Pinpoint the cell where the given text exists, returning its [X, Y] midpoint coordinate. 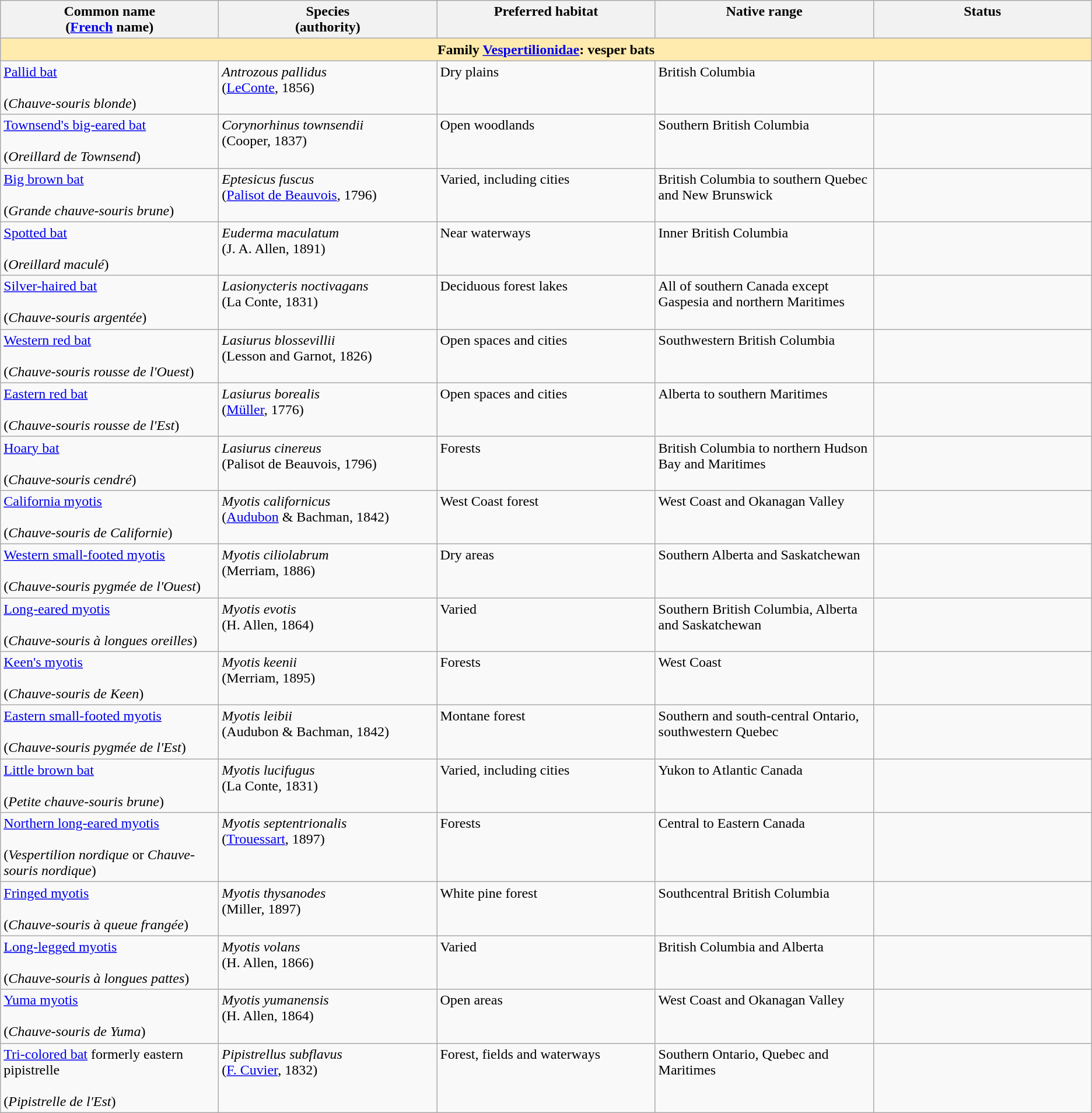
Myotis ciliolabrum(Merriam, 1886) [328, 570]
Common name(French name) [110, 20]
Southwestern British Columbia [764, 356]
Corynorhinus townsendii(Cooper, 1837) [328, 141]
Pallid bat(Chauve-souris blonde) [110, 87]
Southern British Columbia, Alberta and Saskatchewan [764, 624]
All of southern Canada except Gaspesia and northern Maritimes [764, 302]
Silver-haired bat(Chauve-souris argentée) [110, 302]
Species(authority) [328, 20]
Forest, fields and waterways [546, 1078]
Fringed myotis (Chauve-souris à queue frangée) [110, 909]
Keen's myotis (Chauve-souris de Keen) [110, 678]
Myotis septentrionalis(Trouessart, 1897) [328, 847]
Townsend's big-eared bat(Oreillard de Townsend) [110, 141]
Southern Alberta and Saskatchewan [764, 570]
Little brown bat(Petite chauve-souris brune) [110, 786]
Pipistrellus subflavus(F. Cuvier, 1832) [328, 1078]
Antrozous pallidus(LeConte, 1856) [328, 87]
Myotis volans(H. Allen, 1866) [328, 963]
Near waterways [546, 249]
Dry areas [546, 570]
Lasiurus cinereus(Palisot de Beauvois, 1796) [328, 463]
Myotis thysanodes(Miller, 1897) [328, 909]
Southern and south-central Ontario, southwestern Quebec [764, 732]
Eastern small-footed myotis (Chauve-souris pygmée de l'Est) [110, 732]
Spotted bat (Oreillard maculé) [110, 249]
Myotis lucifugus(La Conte, 1831) [328, 786]
Southcentral British Columbia [764, 909]
West Coast [764, 678]
Deciduous forest lakes [546, 302]
Euderma maculatum(J. A. Allen, 1891) [328, 249]
Long-legged myotis(Chauve-souris à longues pattes) [110, 963]
Southern Ontario, Quebec and Maritimes [764, 1078]
Myotis leibii(Audubon & Bachman, 1842) [328, 732]
Native range [764, 20]
Montane forest [546, 732]
Western small-footed myotis (Chauve-souris pygmée de l'Ouest) [110, 570]
Open areas [546, 1016]
Lasiurus blossevillii(Lesson and Garnot, 1826) [328, 356]
Central to Eastern Canada [764, 847]
Yuma myotis (Chauve-souris de Yuma) [110, 1016]
Family Vespertilionidae: vesper bats [546, 50]
Hoary bat(Chauve-souris cendré) [110, 463]
Alberta to southern Maritimes [764, 409]
Western red bat (Chauve-souris rousse de l'Ouest) [110, 356]
British Columbia to northern Hudson Bay and Maritimes [764, 463]
British Columbia and Alberta [764, 963]
Status [982, 20]
Big brown bat (Grande chauve-souris brune) [110, 195]
Yukon to Atlantic Canada [764, 786]
White pine forest [546, 909]
Myotis californicus(Audubon & Bachman, 1842) [328, 517]
West Coast forest [546, 517]
British Columbia [764, 87]
Lasiurus borealis(Müller, 1776) [328, 409]
Northern long-eared myotis(Vespertilion nordique or Chauve-souris nordique) [110, 847]
Long-eared myotis (Chauve-souris à longues oreilles) [110, 624]
Tri-colored bat formerly eastern pipistrelle (Pipistrelle de l'Est) [110, 1078]
Eastern red bat(Chauve-souris rousse de l'Est) [110, 409]
Myotis yumanensis(H. Allen, 1864) [328, 1016]
Open woodlands [546, 141]
Dry plains [546, 87]
Myotis evotis(H. Allen, 1864) [328, 624]
Lasionycteris noctivagans(La Conte, 1831) [328, 302]
Preferred habitat [546, 20]
Southern British Columbia [764, 141]
Inner British Columbia [764, 249]
Eptesicus fuscus(Palisot de Beauvois, 1796) [328, 195]
Myotis keenii(Merriam, 1895) [328, 678]
British Columbia to southern Quebec and New Brunswick [764, 195]
California myotis(Chauve-souris de Californie) [110, 517]
